From the cell containing the given text, extract its center point as [X, Y] coordinate. 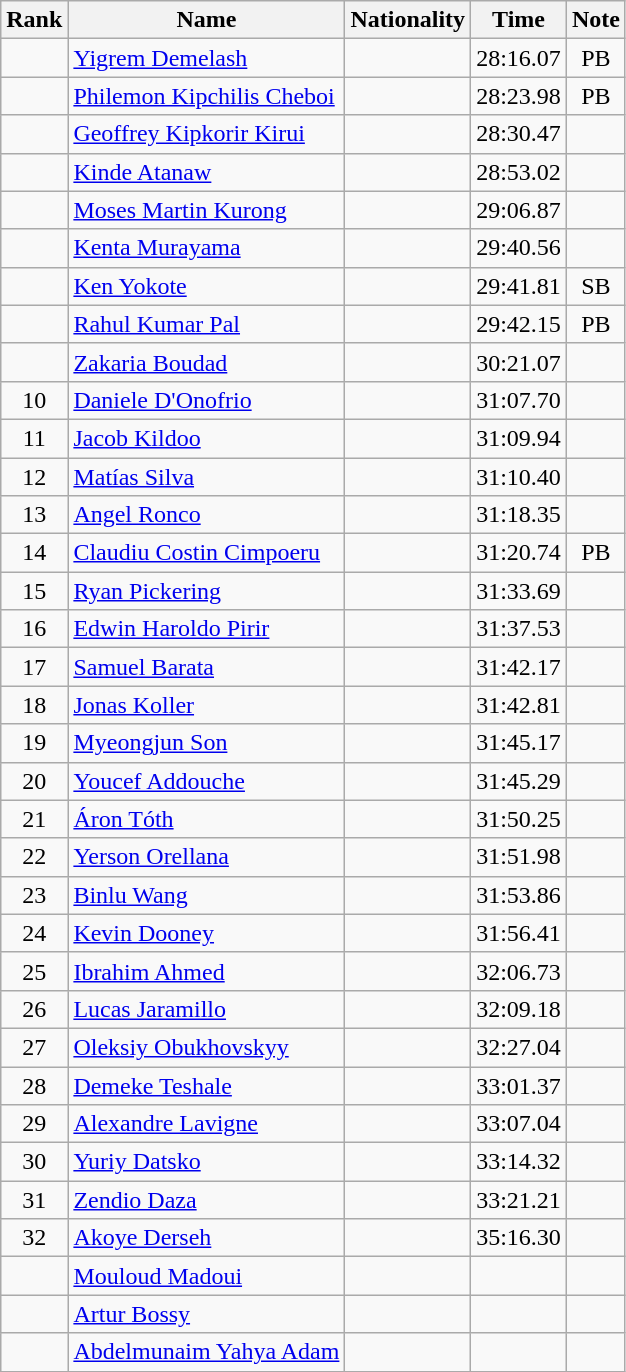
31:45.29 [519, 781]
21 [34, 819]
Artur Bossy [206, 1314]
Kenta Murayama [206, 248]
31:56.41 [519, 933]
Abdelmunaim Yahya Adam [206, 1352]
Name [206, 20]
Rahul Kumar Pal [206, 324]
32:27.04 [519, 1047]
33:07.04 [519, 1124]
Time [519, 20]
31:50.25 [519, 819]
28 [34, 1085]
Nationality [408, 20]
25 [34, 971]
Oleksiy Obukhovskyy [206, 1047]
Binlu Wang [206, 895]
Myeongjun Son [206, 743]
Akoye Derseh [206, 1238]
Ken Yokote [206, 286]
Kinde Atanaw [206, 172]
31:42.81 [519, 705]
Mouloud Madoui [206, 1276]
30:21.07 [519, 362]
Note [596, 20]
Geoffrey Kipkorir Kirui [206, 134]
13 [34, 515]
Lucas Jaramillo [206, 1009]
Zendio Daza [206, 1200]
29:06.87 [519, 210]
31:20.74 [519, 553]
Yerson Orellana [206, 857]
29 [34, 1124]
19 [34, 743]
33:14.32 [519, 1162]
28:16.07 [519, 58]
Áron Tóth [206, 819]
10 [34, 400]
33:01.37 [519, 1085]
31:09.94 [519, 438]
Matías Silva [206, 477]
32:06.73 [519, 971]
26 [34, 1009]
31:45.17 [519, 743]
Jacob Kildoo [206, 438]
Rank [34, 20]
Ibrahim Ahmed [206, 971]
29:42.15 [519, 324]
Edwin Haroldo Pirir [206, 629]
31:42.17 [519, 667]
28:53.02 [519, 172]
12 [34, 477]
15 [34, 591]
32:09.18 [519, 1009]
20 [34, 781]
Daniele D'Onofrio [206, 400]
32 [34, 1238]
31:10.40 [519, 477]
Claudiu Costin Cimpoeru [206, 553]
Samuel Barata [206, 667]
31:51.98 [519, 857]
Yigrem Demelash [206, 58]
Philemon Kipchilis Cheboi [206, 96]
31:53.86 [519, 895]
Kevin Dooney [206, 933]
31:18.35 [519, 515]
17 [34, 667]
29:41.81 [519, 286]
14 [34, 553]
Zakaria Boudad [206, 362]
Yuriy Datsko [206, 1162]
24 [34, 933]
16 [34, 629]
31:07.70 [519, 400]
18 [34, 705]
31 [34, 1200]
29:40.56 [519, 248]
11 [34, 438]
30 [34, 1162]
31:37.53 [519, 629]
Alexandre Lavigne [206, 1124]
Jonas Koller [206, 705]
Ryan Pickering [206, 591]
33:21.21 [519, 1200]
35:16.30 [519, 1238]
28:23.98 [519, 96]
Demeke Teshale [206, 1085]
22 [34, 857]
23 [34, 895]
Youcef Addouche [206, 781]
SB [596, 286]
31:33.69 [519, 591]
Angel Ronco [206, 515]
27 [34, 1047]
28:30.47 [519, 134]
Moses Martin Kurong [206, 210]
